Output the (X, Y) coordinate of the center of the cell containing the given text.  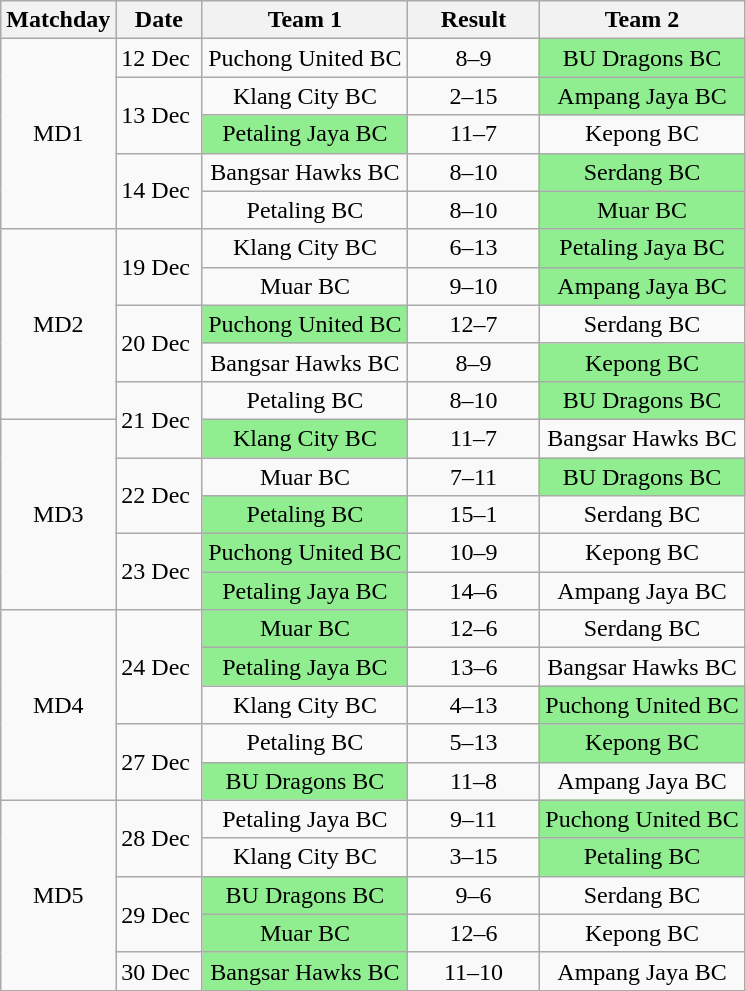
29 Dec (159, 914)
13–6 (474, 667)
15–1 (474, 515)
Matchday (58, 20)
20 Dec (159, 343)
12–7 (474, 324)
3–15 (474, 857)
21 Dec (159, 419)
24 Dec (159, 667)
13 Dec (159, 115)
Result (474, 20)
14–6 (474, 591)
9–6 (474, 895)
MD1 (58, 134)
2–15 (474, 96)
6–13 (474, 248)
19 Dec (159, 267)
MD2 (58, 324)
14 Dec (159, 191)
30 Dec (159, 971)
MD5 (58, 895)
Date (159, 20)
5–13 (474, 743)
Team 1 (305, 20)
9–10 (474, 286)
12 Dec (159, 58)
23 Dec (159, 572)
4–13 (474, 705)
22 Dec (159, 496)
11–10 (474, 971)
Team 2 (642, 20)
7–11 (474, 477)
10–9 (474, 553)
MD3 (58, 514)
11–8 (474, 781)
27 Dec (159, 762)
9–11 (474, 819)
MD4 (58, 705)
28 Dec (159, 838)
